From the cell containing the given text, extract its center point as [X, Y] coordinate. 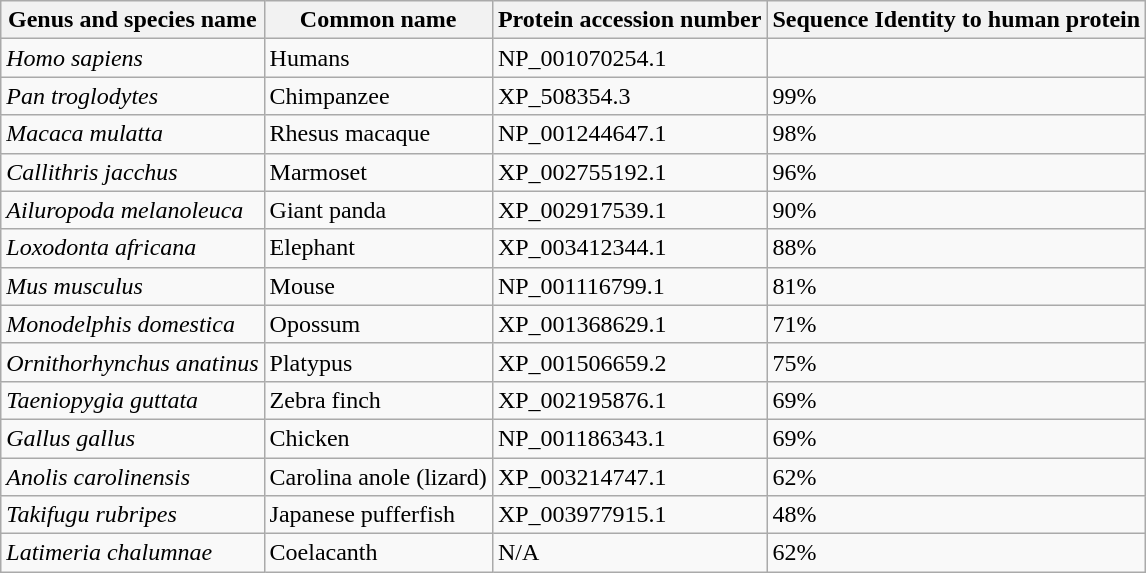
Homo sapiens [132, 58]
NP_001070254.1 [630, 58]
Loxodonta africana [132, 248]
81% [956, 286]
XP_003977915.1 [630, 515]
Coelacanth [378, 553]
NP_001186343.1 [630, 438]
Callithris jacchus [132, 172]
48% [956, 515]
Monodelphis domestica [132, 324]
XP_002755192.1 [630, 172]
Latimeria chalumnae [132, 553]
Rhesus macaque [378, 134]
NP_001116799.1 [630, 286]
98% [956, 134]
Chicken [378, 438]
Protein accession number [630, 20]
Anolis carolinensis [132, 477]
Gallus gallus [132, 438]
Carolina anole (lizard) [378, 477]
Giant panda [378, 210]
Ornithorhynchus anatinus [132, 362]
Common name [378, 20]
96% [956, 172]
71% [956, 324]
N/A [630, 553]
Ailuropoda melanoleuca [132, 210]
Takifugu rubripes [132, 515]
Mouse [378, 286]
Marmoset [378, 172]
NP_001244647.1 [630, 134]
Mus musculus [132, 286]
Pan troglodytes [132, 96]
XP_002195876.1 [630, 400]
XP_002917539.1 [630, 210]
88% [956, 248]
Zebra finch [378, 400]
Chimpanzee [378, 96]
XP_001506659.2 [630, 362]
XP_001368629.1 [630, 324]
Opossum [378, 324]
XP_508354.3 [630, 96]
Sequence Identity to human protein [956, 20]
Macaca mulatta [132, 134]
Japanese pufferfish [378, 515]
Platypus [378, 362]
Elephant [378, 248]
90% [956, 210]
Taeniopygia guttata [132, 400]
Humans [378, 58]
99% [956, 96]
Genus and species name [132, 20]
75% [956, 362]
XP_003214747.1 [630, 477]
XP_003412344.1 [630, 248]
